Output the [X, Y] coordinate of the center of the cell containing the given text.  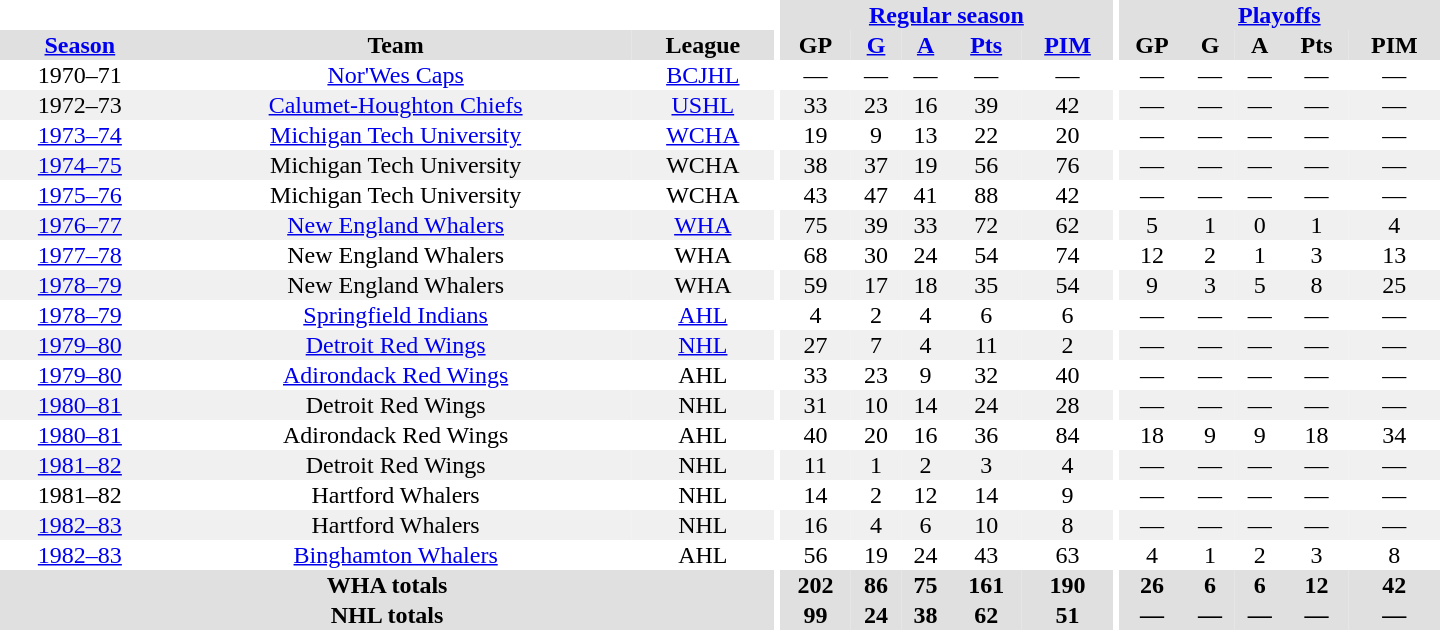
Season [80, 45]
0 [1260, 225]
22 [986, 135]
72 [986, 225]
32 [986, 375]
Nor'Wes Caps [396, 75]
BCJHL [704, 75]
34 [1394, 435]
Regular season [947, 15]
47 [876, 195]
Playoffs [1280, 15]
161 [986, 585]
41 [926, 195]
88 [986, 195]
1970–71 [80, 75]
30 [876, 255]
99 [816, 615]
1977–78 [80, 255]
35 [986, 285]
202 [816, 585]
7 [876, 345]
17 [876, 285]
NHL totals [387, 615]
1973–74 [80, 135]
86 [876, 585]
63 [1068, 555]
28 [1068, 405]
WHA totals [387, 585]
31 [816, 405]
36 [986, 435]
51 [1068, 615]
League [704, 45]
59 [816, 285]
27 [816, 345]
68 [816, 255]
Binghamton Whalers [396, 555]
1976–77 [80, 225]
25 [1394, 285]
Calumet-Houghton Chiefs [396, 105]
74 [1068, 255]
1974–75 [80, 165]
1972–73 [80, 105]
84 [1068, 435]
37 [876, 165]
Springfield Indians [396, 315]
Team [396, 45]
76 [1068, 165]
190 [1068, 585]
26 [1152, 585]
USHL [704, 105]
1975–76 [80, 195]
